Extract the (X, Y) coordinate from the center of the cell holding the provided text.  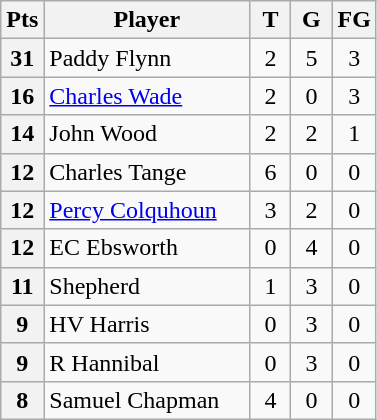
John Wood (147, 134)
T (270, 20)
FG (354, 20)
G (312, 20)
11 (22, 286)
5 (312, 58)
Shepherd (147, 286)
Pts (22, 20)
Percy Colquhoun (147, 210)
16 (22, 96)
Player (147, 20)
14 (22, 134)
6 (270, 172)
Charles Wade (147, 96)
Paddy Flynn (147, 58)
R Hannibal (147, 362)
Charles Tange (147, 172)
EC Ebsworth (147, 248)
Samuel Chapman (147, 400)
8 (22, 400)
31 (22, 58)
HV Harris (147, 324)
